Return the (x, y) coordinate for the center point of the cell that contains the specified text.  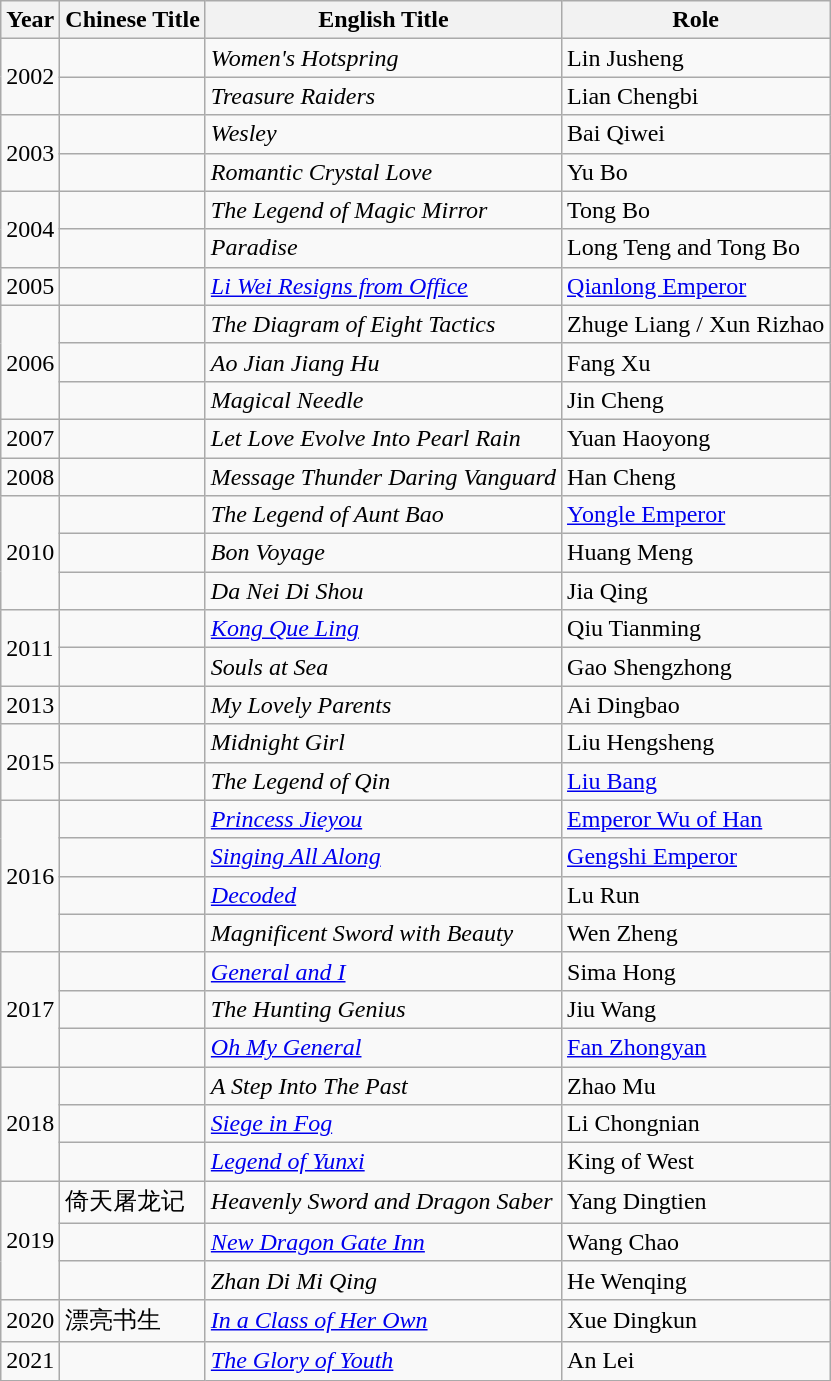
Liu Bang (696, 781)
2015 (30, 762)
The Legend of Magic Mirror (383, 210)
Siege in Fog (383, 1124)
2021 (30, 1361)
Sima Hong (696, 971)
In a Class of Her Own (383, 1320)
English Title (383, 20)
Wen Zheng (696, 933)
Tong Bo (696, 210)
Liu Hengsheng (696, 743)
Zhao Mu (696, 1085)
A Step Into The Past (383, 1085)
Magical Needle (383, 400)
An Lei (696, 1361)
2018 (30, 1123)
Oh My General (383, 1047)
Heavenly Sword and Dragon Saber (383, 1202)
The Hunting Genius (383, 1009)
2019 (30, 1240)
2008 (30, 477)
Xue Dingkun (696, 1320)
Qiu Tianming (696, 629)
Midnight Girl (383, 743)
Jiu Wang (696, 1009)
Message Thunder Daring Vanguard (383, 477)
2006 (30, 362)
Year (30, 20)
Legend of Yunxi (383, 1162)
Bai Qiwei (696, 134)
The Legend of Qin (383, 781)
Lin Jusheng (696, 58)
Decoded (383, 895)
2004 (30, 229)
Jin Cheng (696, 400)
2017 (30, 1009)
Li Wei Resigns from Office (383, 286)
Yuan Haoyong (696, 438)
Fang Xu (696, 362)
Yang Dingtien (696, 1202)
The Diagram of Eight Tactics (383, 324)
Magnificent Sword with Beauty (383, 933)
Long Teng and Tong Bo (696, 248)
My Lovely Parents (383, 705)
Romantic Crystal Love (383, 172)
2020 (30, 1320)
Zhuge Liang / Xun Rizhao (696, 324)
Gengshi Emperor (696, 857)
Yu Bo (696, 172)
2007 (30, 438)
Souls at Sea (383, 667)
Fan Zhongyan (696, 1047)
Da Nei Di Shou (383, 591)
Treasure Raiders (383, 96)
Li Chongnian (696, 1124)
Let Love Evolve Into Pearl Rain (383, 438)
Wesley (383, 134)
2005 (30, 286)
Chinese Title (133, 20)
Qianlong Emperor (696, 286)
Ai Dingbao (696, 705)
Women's Hotspring (383, 58)
Lu Run (696, 895)
2003 (30, 153)
Gao Shengzhong (696, 667)
Zhan Di Mi Qing (383, 1280)
Wang Chao (696, 1242)
Bon Voyage (383, 553)
2013 (30, 705)
Jia Qing (696, 591)
General and I (383, 971)
The Glory of Youth (383, 1361)
Yongle Emperor (696, 515)
漂亮书生 (133, 1320)
New Dragon Gate Inn (383, 1242)
The Legend of Aunt Bao (383, 515)
2010 (30, 553)
Ao Jian Jiang Hu (383, 362)
2002 (30, 77)
Lian Chengbi (696, 96)
Han Cheng (696, 477)
2016 (30, 876)
Emperor Wu of Han (696, 819)
2011 (30, 648)
He Wenqing (696, 1280)
King of West (696, 1162)
倚天屠龙记 (133, 1202)
Paradise (383, 248)
Kong Que Ling (383, 629)
Princess Jieyou (383, 819)
Role (696, 20)
Singing All Along (383, 857)
Huang Meng (696, 553)
